Find where the given text appears and provide that cell's center as (X, Y) coordinate. 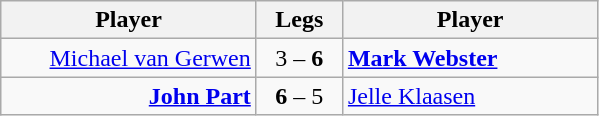
Jelle Klaasen (470, 96)
Mark Webster (470, 58)
John Part (129, 96)
6 – 5 (299, 96)
Michael van Gerwen (129, 58)
Legs (299, 20)
3 – 6 (299, 58)
